For the text-containing cell, return its midpoint in [x, y] coordinate format. 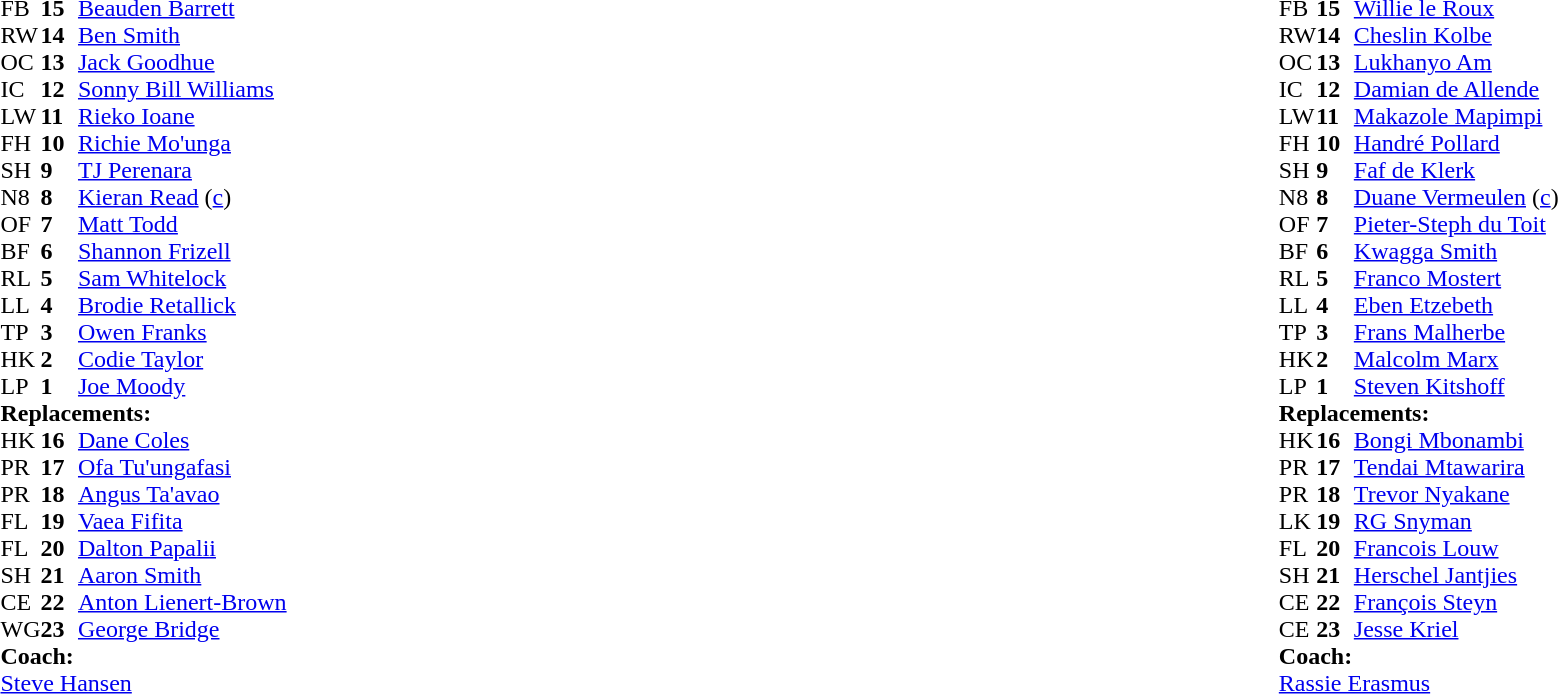
Vaea Fifita [182, 522]
TJ Perenara [182, 170]
Shannon Frizell [182, 252]
WG [20, 630]
Angus Ta'avao [182, 494]
Jack Goodhue [182, 62]
Ben Smith [182, 36]
Anton Lienert-Brown [182, 602]
Ofa Tu'ungafasi [182, 468]
Brodie Retallick [182, 306]
Replacements: [143, 414]
Sam Whitelock [182, 278]
Richie Mo'unga [182, 144]
Joe Moody [182, 386]
Owen Franks [182, 332]
Dane Coles [182, 440]
Sonny Bill Williams [182, 90]
Matt Todd [182, 224]
Rieko Ioane [182, 116]
Kieran Read (c) [182, 198]
Coach: [143, 656]
Aaron Smith [182, 576]
Dalton Papalii [182, 548]
LK [1298, 522]
Codie Taylor [182, 360]
George Bridge [182, 630]
